For the text-containing cell, return its midpoint in (X, Y) coordinate format. 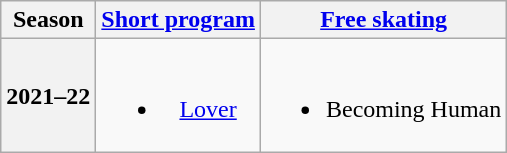
2021–22 (48, 96)
Lover (178, 96)
Short program (178, 20)
Free skating (383, 20)
Becoming Human (383, 96)
Season (48, 20)
